Search for the cell housing the specified text and yield its (x, y) center coordinate. 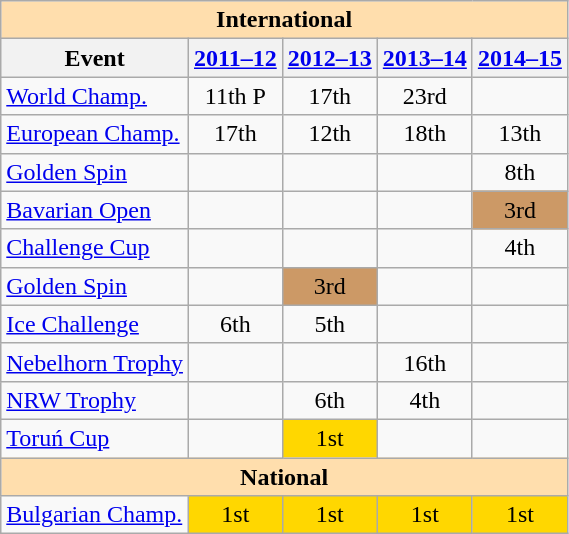
Bulgarian Champ. (95, 515)
18th (424, 134)
16th (424, 362)
Nebelhorn Trophy (95, 362)
Event (95, 58)
European Champ. (95, 134)
23rd (424, 96)
2012–13 (330, 58)
NRW Trophy (95, 400)
Toruń Cup (95, 438)
2013–14 (424, 58)
13th (520, 134)
12th (330, 134)
International (284, 20)
2014–15 (520, 58)
National (284, 477)
11th P (235, 96)
World Champ. (95, 96)
8th (520, 172)
2011–12 (235, 58)
Bavarian Open (95, 210)
Challenge Cup (95, 248)
Ice Challenge (95, 324)
5th (330, 324)
